For the text-containing cell, return its midpoint in [x, y] coordinate format. 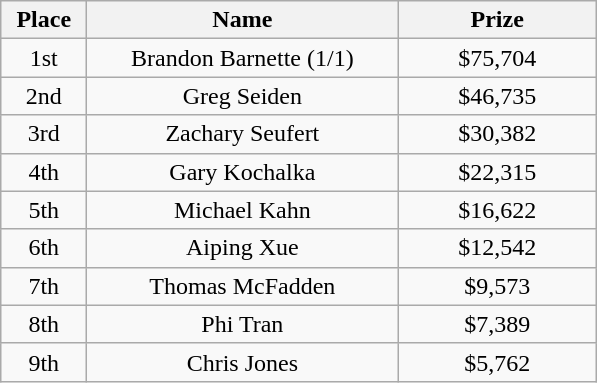
Brandon Barnette (1/1) [242, 58]
$46,735 [498, 96]
Thomas McFadden [242, 286]
Place [44, 20]
$12,542 [498, 248]
2nd [44, 96]
4th [44, 172]
7th [44, 286]
Gary Kochalka [242, 172]
Zachary Seufert [242, 134]
$16,622 [498, 210]
$5,762 [498, 362]
$9,573 [498, 286]
$7,389 [498, 324]
Prize [498, 20]
$22,315 [498, 172]
5th [44, 210]
Aiping Xue [242, 248]
1st [44, 58]
Michael Kahn [242, 210]
Greg Seiden [242, 96]
8th [44, 324]
Phi Tran [242, 324]
9th [44, 362]
6th [44, 248]
Name [242, 20]
3rd [44, 134]
Chris Jones [242, 362]
$75,704 [498, 58]
$30,382 [498, 134]
